Extract the (x, y) coordinate from the center of the cell holding the provided text.  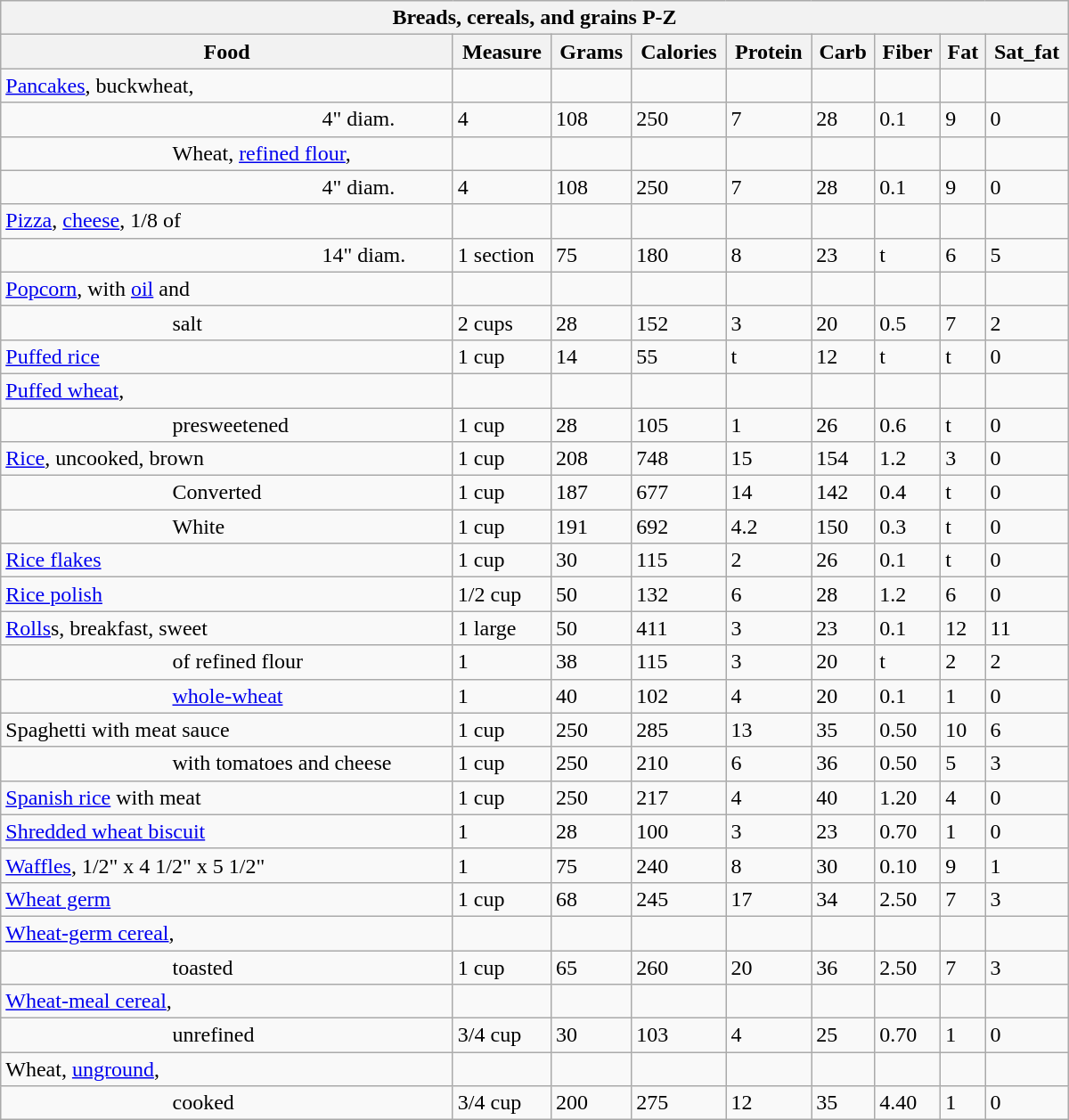
0.10 (908, 865)
150 (843, 527)
Food (227, 52)
Converted (227, 493)
275 (679, 1103)
68 (592, 899)
142 (843, 493)
34 (843, 899)
unrefined (227, 1035)
2 cups (502, 323)
25 (843, 1035)
180 (679, 255)
411 (679, 628)
210 (679, 764)
240 (679, 865)
with tomatoes and cheese (227, 764)
Shredded wheat biscuit (227, 831)
toasted (227, 967)
187 (592, 493)
Protein (769, 52)
Grams (592, 52)
38 (592, 662)
154 (843, 459)
100 (679, 831)
14" diam. (227, 255)
0.4 (908, 493)
0.3 (908, 527)
Pizza, cheese, 1/8 of (227, 221)
Puffed wheat, (227, 390)
Measure (502, 52)
217 (679, 797)
White (227, 527)
Rice polish (227, 594)
0.6 (908, 425)
Wheat, refined flour, (227, 153)
Carb (843, 52)
Waffles, 1/2" x 4 1/2" x 5 1/2" (227, 865)
Pancakes, buckwheat, (227, 86)
Wheat-germ cereal, (227, 933)
Wheat, unground, (227, 1069)
1 section (502, 255)
245 (679, 899)
102 (679, 696)
Spaghetti with meat sauce (227, 730)
285 (679, 730)
1.20 (908, 797)
260 (679, 967)
Sat_fat (1026, 52)
1 large (502, 628)
15 (769, 459)
103 (679, 1035)
208 (592, 459)
Fiber (908, 52)
whole-wheat (227, 696)
Breads, cereals, and grains P-Z (534, 18)
10 (963, 730)
Puffed rice (227, 356)
Wheat germ (227, 899)
Wheat-meal cereal, (227, 1001)
677 (679, 493)
65 (592, 967)
Rollss, breakfast, sweet (227, 628)
692 (679, 527)
Popcorn, with oil and (227, 289)
Calories (679, 52)
17 (769, 899)
11 (1026, 628)
Rice, uncooked, brown (227, 459)
191 (592, 527)
200 (592, 1103)
748 (679, 459)
cooked (227, 1103)
0.5 (908, 323)
1/2 cup (502, 594)
Spanish rice with meat (227, 797)
Rice flakes (227, 560)
of refined flour (227, 662)
152 (679, 323)
Fat (963, 52)
55 (679, 356)
132 (679, 594)
4.40 (908, 1103)
105 (679, 425)
salt (227, 323)
13 (769, 730)
presweetened (227, 425)
4.2 (769, 527)
